For the text-containing cell, return its midpoint in [x, y] coordinate format. 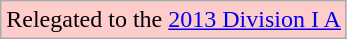
Relegated to the 2013 Division I A [174, 20]
